Provide the [x, y] coordinate of the cell's center where the given text is located.  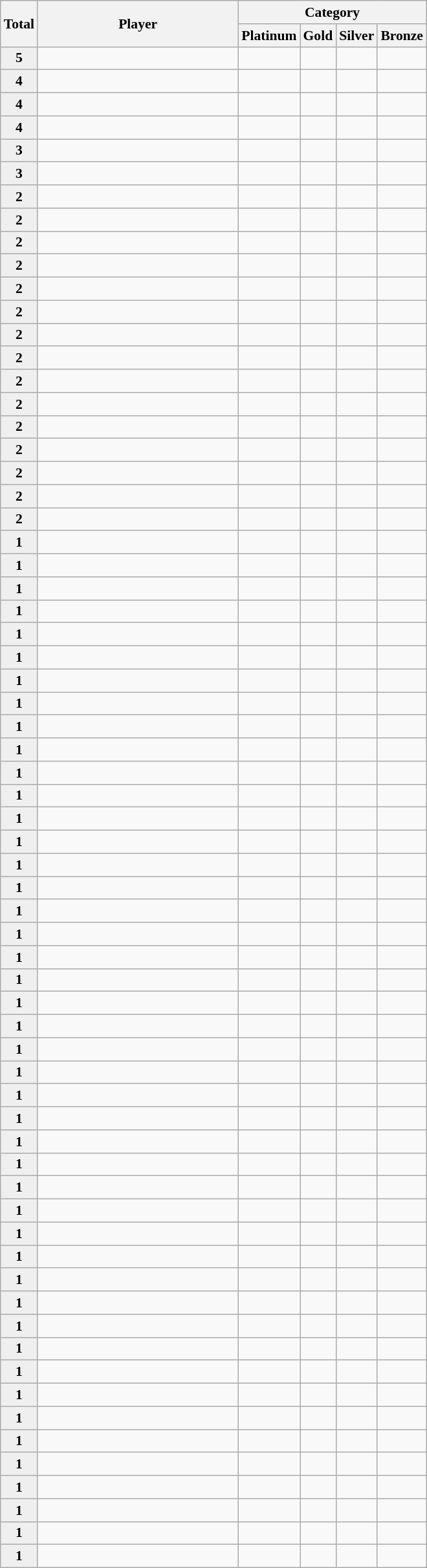
Gold [318, 36]
Player [138, 23]
5 [19, 58]
Category [333, 12]
Silver [356, 36]
Total [19, 23]
Platinum [269, 36]
Bronze [402, 36]
